Output the [X, Y] coordinate of the center of the cell containing the given text.  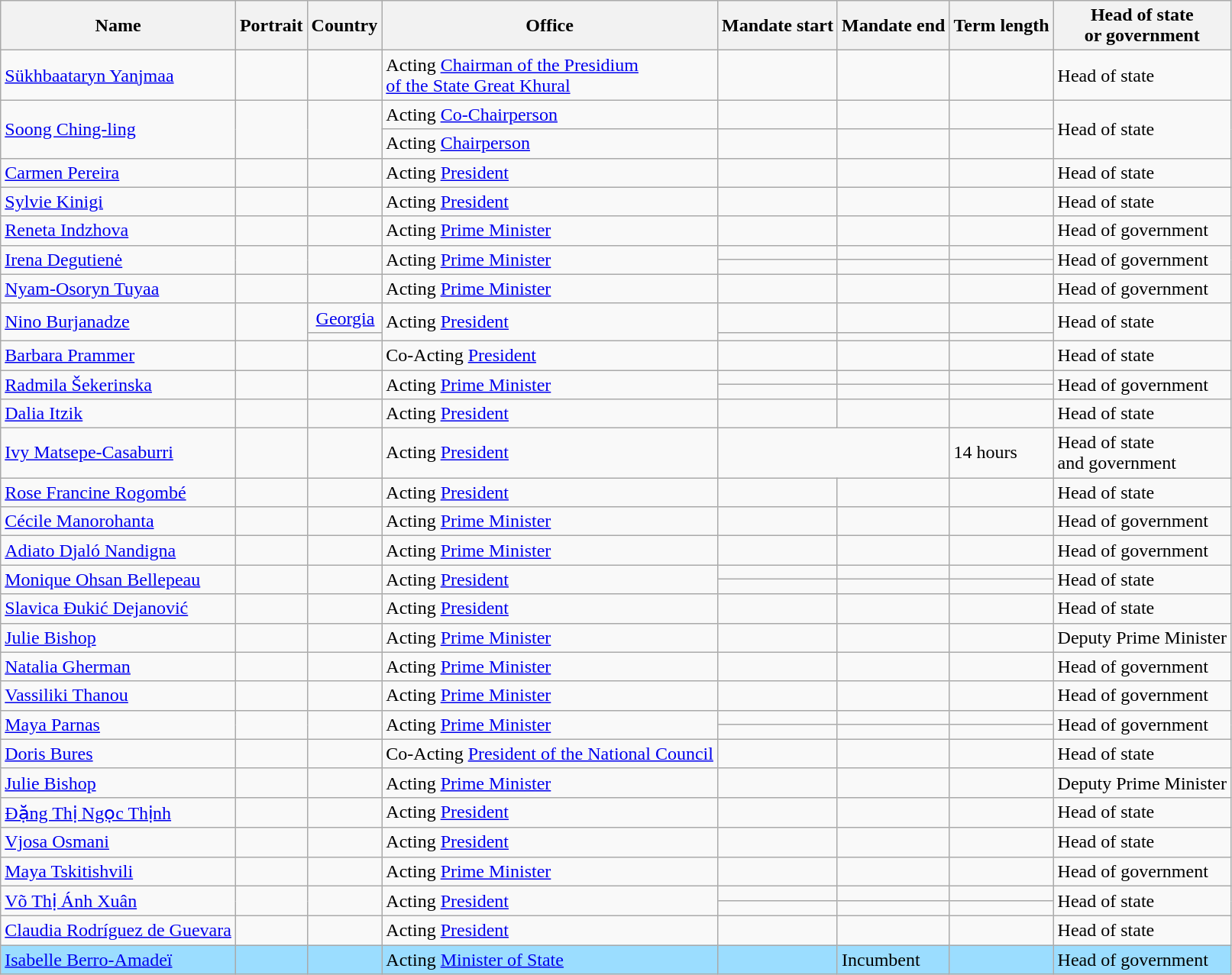
Vjosa Osmani [118, 842]
Co-Acting President [550, 355]
Acting Co-Chairperson [550, 115]
Nyam-Osoryn Tuyaa [118, 289]
Country [344, 26]
Mandate start [778, 26]
Term length [1001, 26]
Đặng Thị Ngọc Thịnh [118, 812]
Maya Tskitishvili [118, 871]
Incumbent [893, 960]
Vassiliki Thanou [118, 696]
Monique Ohsan Bellepeau [118, 580]
Maya Parnas [118, 725]
Natalia Gherman [118, 667]
Georgia [344, 318]
Portrait [271, 26]
Head of stateor government [1142, 26]
Slavica Đukić Dejanović [118, 609]
Sylvie Kinigi [118, 202]
Acting Chairman of the Presidiumof the State Great Khural [550, 75]
Nino Burjanadze [118, 322]
Mandate end [893, 26]
Acting Minister of State [550, 960]
Name [118, 26]
Soong Ching-ling [118, 129]
Dalia Itzik [118, 414]
Ivy Matsepe-Casaburri [118, 454]
Rose Francine Rogombé [118, 492]
Carmen Pereira [118, 173]
Cécile Manorohanta [118, 521]
Võ Thị Ánh Xuân [118, 901]
Reneta Indzhova [118, 231]
Irena Degutienė [118, 260]
Co-Acting President of the National Council [550, 754]
Doris Bures [118, 754]
Radmila Šekerinska [118, 384]
Head of stateand government [1142, 454]
Barbara Prammer [118, 355]
Office [550, 26]
Isabelle Berro-Amadeï [118, 960]
Sükhbaataryn Yanjmaa [118, 75]
Claudia Rodríguez de Guevara [118, 931]
Adiato Djaló Nandigna [118, 550]
Acting Chairperson [550, 144]
14 hours [1001, 454]
